Extract the [X, Y] coordinate from the center of the cell holding the provided text.  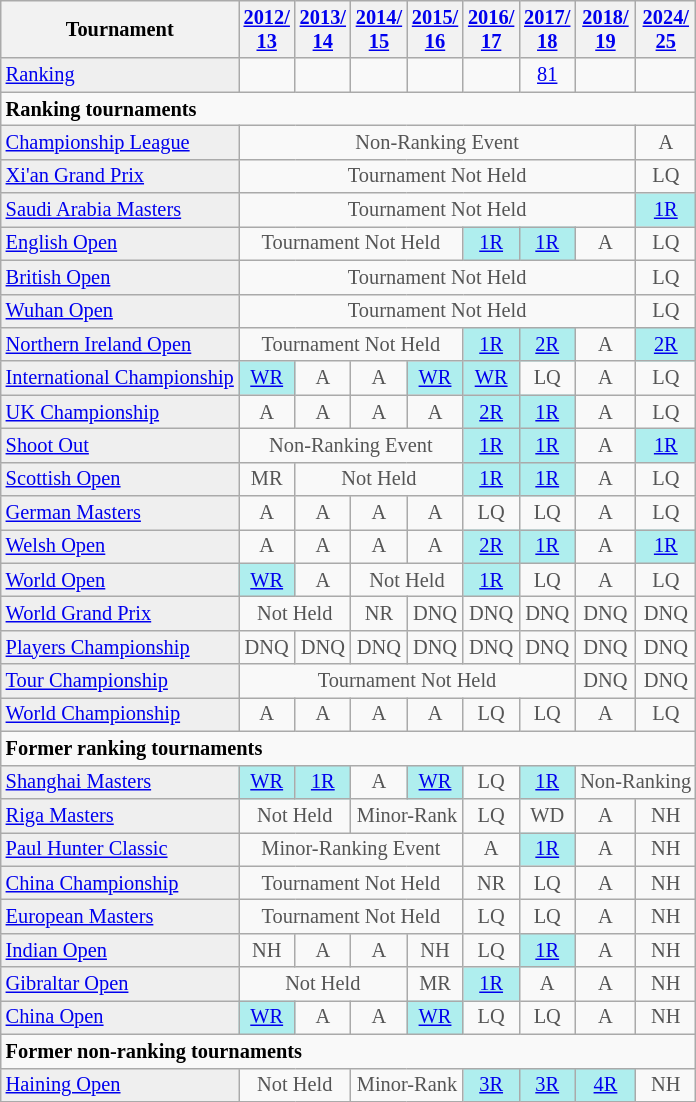
Riga Masters [120, 815]
Championship League [120, 142]
81 [547, 75]
4R [605, 1085]
Tournament [120, 29]
2024/25 [666, 29]
China Championship [120, 883]
Indian Open [120, 950]
UK Championship [120, 412]
Paul Hunter Classic [120, 849]
Tour Championship [120, 681]
Players Championship [120, 647]
Gibraltar Open [120, 984]
2015/16 [435, 29]
Shoot Out [120, 445]
World Championship [120, 714]
International Championship [120, 378]
English Open [120, 243]
2018/19 [605, 29]
Scottish Open [120, 479]
British Open [120, 277]
Xi'an Grand Prix [120, 176]
Ranking [120, 75]
2012/13 [267, 29]
WD [547, 815]
Saudi Arabia Masters [120, 210]
2016/17 [491, 29]
Minor-Ranking Event [351, 849]
Wuhan Open [120, 311]
Haining Open [120, 1085]
2014/15 [379, 29]
Former non-ranking tournaments [348, 1051]
Non-Ranking [636, 782]
German Masters [120, 513]
European Masters [120, 916]
2017/18 [547, 29]
Welsh Open [120, 546]
Former ranking tournaments [348, 748]
2013/14 [323, 29]
Northern Ireland Open [120, 344]
Shanghai Masters [120, 782]
World Grand Prix [120, 613]
Ranking tournaments [348, 109]
World Open [120, 580]
China Open [120, 1017]
